Scan for the cell matching the given text and deliver its (x, y) coordinate at center. 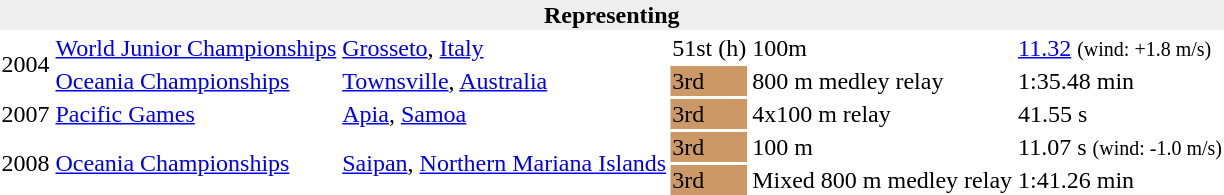
Representing (612, 15)
1:35.48 min (1120, 81)
100m (882, 48)
51st (h) (710, 48)
Pacific Games (196, 114)
11.07 s (wind: -1.0 m/s) (1120, 147)
1:41.26 min (1120, 180)
Saipan, Northern Mariana Islands (504, 164)
41.55 s (1120, 114)
800 m medley relay (882, 81)
2007 (26, 114)
Grosseto, Italy (504, 48)
World Junior Championships (196, 48)
2008 (26, 164)
2004 (26, 64)
11.32 (wind: +1.8 m/s) (1120, 48)
Apia, Samoa (504, 114)
4x100 m relay (882, 114)
100 m (882, 147)
Mixed 800 m medley relay (882, 180)
Townsville, Australia (504, 81)
